Output the (x, y) coordinate of the center of the cell containing the given text.  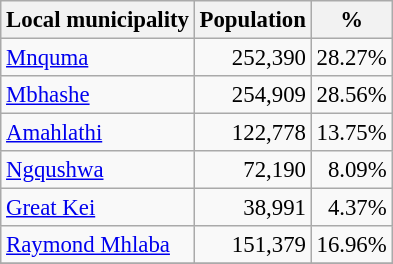
Population (252, 20)
151,379 (252, 245)
28.27% (352, 58)
Local municipality (98, 20)
% (352, 20)
13.75% (352, 133)
Mnquma (98, 58)
8.09% (352, 170)
16.96% (352, 245)
Raymond Mhlaba (98, 245)
38,991 (252, 208)
Mbhashe (98, 95)
252,390 (252, 58)
254,909 (252, 95)
Great Kei (98, 208)
72,190 (252, 170)
Amahlathi (98, 133)
4.37% (352, 208)
Ngqushwa (98, 170)
28.56% (352, 95)
122,778 (252, 133)
